Output the (X, Y) coordinate of the center of the cell containing the given text.  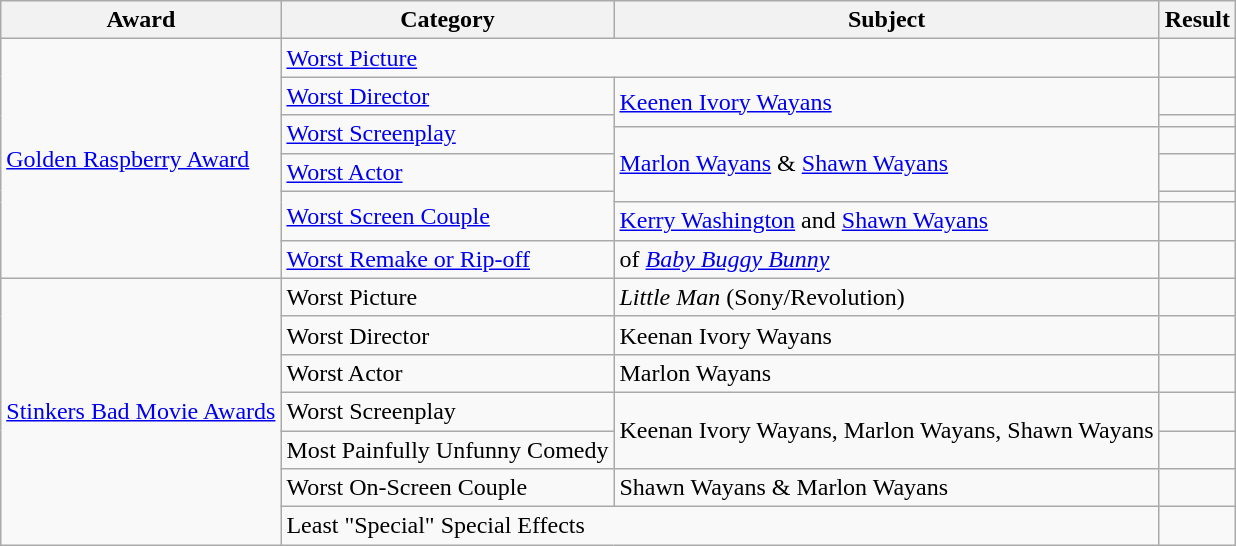
Most Painfully Unfunny Comedy (448, 449)
Category (448, 20)
Subject (886, 20)
Little Man (Sony/Revolution) (886, 297)
Keenan Ivory Wayans, Marlon Wayans, Shawn Wayans (886, 430)
Keenan Ivory Wayans (886, 335)
Stinkers Bad Movie Awards (141, 411)
Keenen Ivory Wayans (886, 102)
Result (1197, 20)
Golden Raspberry Award (141, 158)
Shawn Wayans & Marlon Wayans (886, 488)
Least "Special" Special Effects (720, 526)
Worst Screen Couple (448, 216)
Marlon Wayans (886, 373)
Award (141, 20)
of Baby Buggy Bunny (886, 259)
Kerry Washington and Shawn Wayans (886, 221)
Worst On-Screen Couple (448, 488)
Worst Remake or Rip-off (448, 259)
Marlon Wayans & Shawn Wayans (886, 164)
